Detect which cell encompasses the target text, then output its (X, Y) center coordinate. 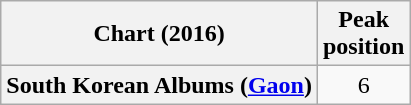
Chart (2016) (160, 34)
South Korean Albums (Gaon) (160, 85)
Peakposition (363, 34)
6 (363, 85)
